Locate the cell with the specified text and output its (X, Y) center coordinate. 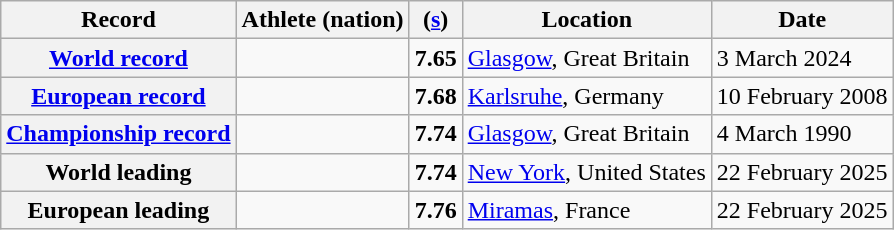
3 March 2024 (802, 58)
4 March 1990 (802, 134)
10 February 2008 (802, 96)
7.65 (436, 58)
Record (118, 20)
Athlete (nation) (322, 20)
European record (118, 96)
Miramas, France (586, 210)
7.76 (436, 210)
World record (118, 58)
Championship record (118, 134)
Karlsruhe, Germany (586, 96)
Date (802, 20)
European leading (118, 210)
World leading (118, 172)
New York, United States (586, 172)
Location (586, 20)
7.68 (436, 96)
(s) (436, 20)
